Find where the given text appears and provide that cell's center as (X, Y) coordinate. 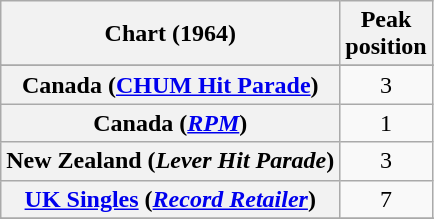
UK Singles (Record Retailer) (170, 199)
Canada (CHUM Hit Parade) (170, 85)
Canada (RPM) (170, 123)
1 (386, 123)
New Zealand (Lever Hit Parade) (170, 161)
Peakposition (386, 34)
7 (386, 199)
Chart (1964) (170, 34)
